Pinpoint the cell where the given text exists, returning its (x, y) midpoint coordinate. 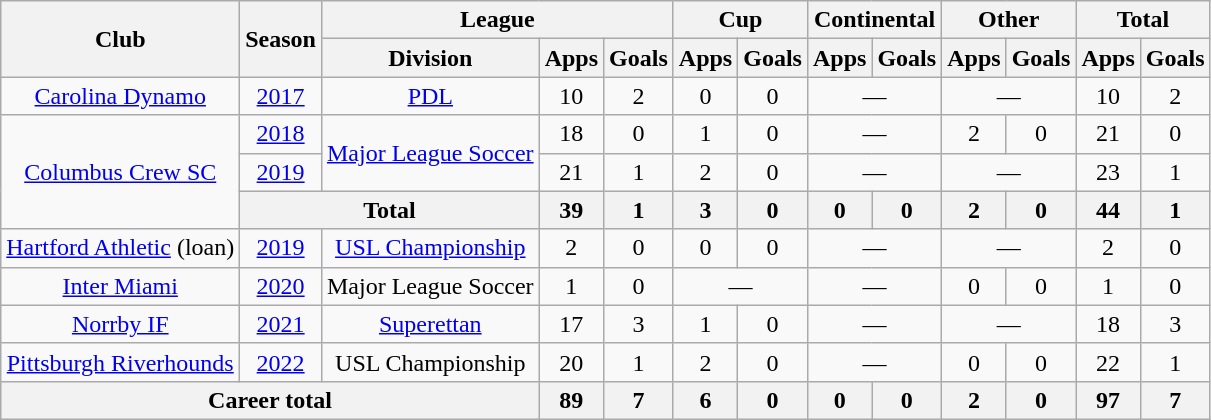
39 (571, 210)
17 (571, 324)
League (497, 20)
89 (571, 400)
Continental (874, 20)
6 (705, 400)
23 (1108, 172)
Cup (740, 20)
22 (1108, 362)
Pittsburgh Riverhounds (120, 362)
PDL (430, 96)
2021 (281, 324)
Other (1009, 20)
44 (1108, 210)
2018 (281, 134)
20 (571, 362)
Carolina Dynamo (120, 96)
Season (281, 39)
Career total (270, 400)
2017 (281, 96)
Superettan (430, 324)
Inter Miami (120, 286)
2020 (281, 286)
Hartford Athletic (loan) (120, 248)
Division (430, 58)
97 (1108, 400)
Norrby IF (120, 324)
2022 (281, 362)
Columbus Crew SC (120, 172)
Club (120, 39)
